Detect which cell encompasses the target text, then output its (x, y) center coordinate. 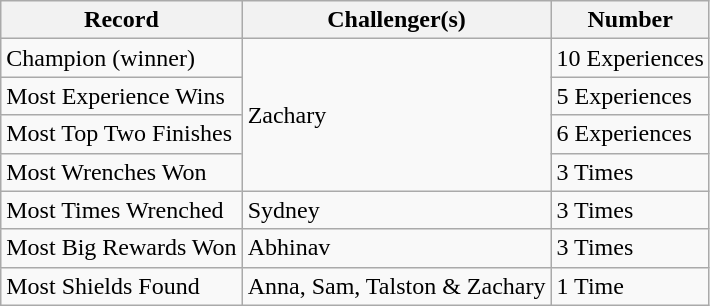
Record (122, 20)
Most Shields Found (122, 286)
Abhinav (396, 248)
Most Experience Wins (122, 96)
Champion (winner) (122, 58)
Number (630, 20)
Challenger(s) (396, 20)
Most Top Two Finishes (122, 134)
Most Big Rewards Won (122, 248)
Zachary (396, 115)
Most Wrenches Won (122, 172)
Sydney (396, 210)
6 Experiences (630, 134)
1 Time (630, 286)
Anna, Sam, Talston & Zachary (396, 286)
10 Experiences (630, 58)
Most Times Wrenched (122, 210)
5 Experiences (630, 96)
